Return (X, Y) of the center of cell containing provided text 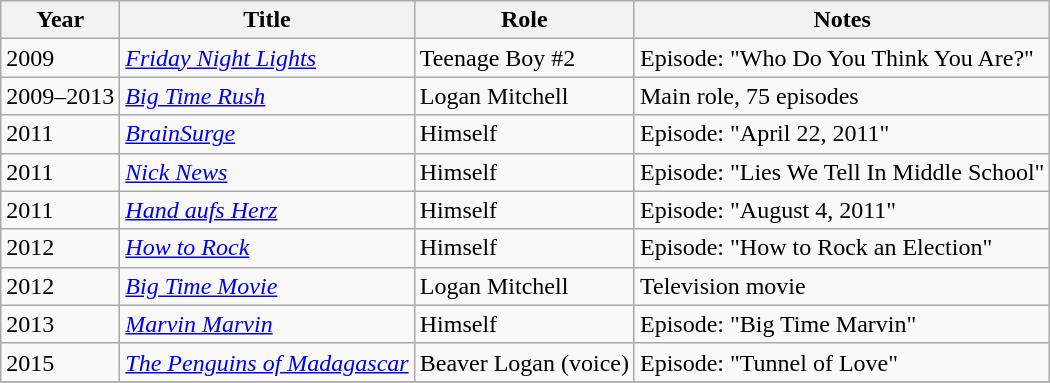
Episode: "Tunnel of Love" (842, 362)
The Penguins of Madagascar (267, 362)
2013 (60, 324)
Episode: "How to Rock an Election" (842, 248)
Beaver Logan (voice) (524, 362)
Main role, 75 episodes (842, 96)
Marvin Marvin (267, 324)
Big Time Movie (267, 286)
Episode: "Big Time Marvin" (842, 324)
Role (524, 20)
Big Time Rush (267, 96)
2015 (60, 362)
Television movie (842, 286)
BrainSurge (267, 134)
How to Rock (267, 248)
Episode: "April 22, 2011" (842, 134)
Year (60, 20)
Hand aufs Herz (267, 210)
Episode: "August 4, 2011" (842, 210)
Notes (842, 20)
Episode: "Who Do You Think You Are?" (842, 58)
2009 (60, 58)
Friday Night Lights (267, 58)
Episode: "Lies We Tell In Middle School" (842, 172)
Teenage Boy #2 (524, 58)
Title (267, 20)
2009–2013 (60, 96)
Nick News (267, 172)
